Provide the (X, Y) coordinate of the cell's center where the given text is located.  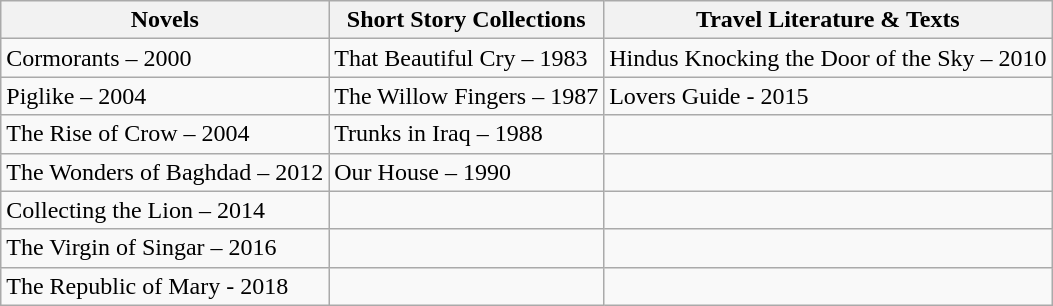
Travel Literature & Texts (828, 20)
The Willow Fingers – 1987 (466, 96)
The Virgin of Singar – 2016 (165, 248)
Trunks in Iraq – 1988 (466, 134)
That Beautiful Cry – 1983 (466, 58)
Cormorants – 2000 (165, 58)
The Republic of Mary - 2018 (165, 286)
Collecting the Lion – 2014 (165, 210)
The Rise of Crow – 2004 (165, 134)
Hindus Knocking the Door of the Sky – 2010 (828, 58)
The Wonders of Baghdad – 2012 (165, 172)
Piglike – 2004 (165, 96)
Lovers Guide - 2015 (828, 96)
Short Story Collections (466, 20)
Our House – 1990 (466, 172)
Novels (165, 20)
